Detect which cell encompasses the target text, then output its [x, y] center coordinate. 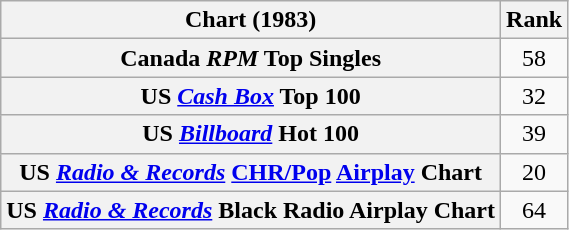
US Billboard Hot 100 [251, 134]
64 [534, 210]
US Radio & Records Black Radio Airplay Chart [251, 210]
Rank [534, 20]
20 [534, 172]
39 [534, 134]
Canada RPM Top Singles [251, 58]
58 [534, 58]
US Cash Box Top 100 [251, 96]
32 [534, 96]
US Radio & Records CHR/Pop Airplay Chart [251, 172]
Chart (1983) [251, 20]
